Capture the cell that displays the provided text and extract its (X, Y) central coordinate. 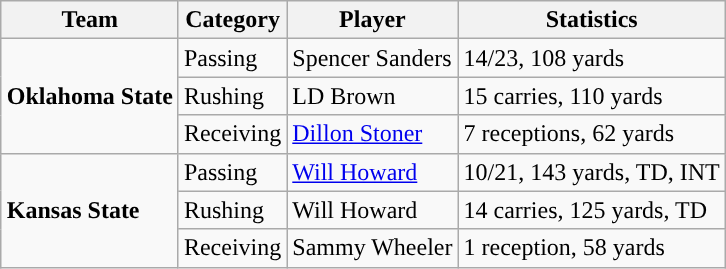
Category (232, 20)
Kansas State (90, 210)
Player (372, 20)
10/21, 143 yards, TD, INT (592, 172)
Spencer Sanders (372, 58)
15 carries, 110 yards (592, 96)
Statistics (592, 20)
LD Brown (372, 96)
14/23, 108 yards (592, 58)
14 carries, 125 yards, TD (592, 210)
Sammy Wheeler (372, 248)
Dillon Stoner (372, 134)
Team (90, 20)
Oklahoma State (90, 96)
7 receptions, 62 yards (592, 134)
1 reception, 58 yards (592, 248)
